Pinpoint the cell where the given text exists, returning its (X, Y) midpoint coordinate. 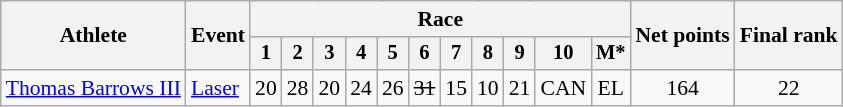
31 (425, 88)
CAN (563, 88)
22 (789, 88)
Thomas Barrows III (94, 88)
Event (218, 36)
7 (456, 54)
Athlete (94, 36)
3 (329, 54)
Laser (218, 88)
21 (520, 88)
8 (488, 54)
2 (298, 54)
15 (456, 88)
6 (425, 54)
5 (393, 54)
26 (393, 88)
M* (610, 54)
9 (520, 54)
24 (361, 88)
EL (610, 88)
Race (440, 19)
28 (298, 88)
1 (266, 54)
Net points (682, 36)
Final rank (789, 36)
164 (682, 88)
4 (361, 54)
